Output the [X, Y] coordinate of the center of the cell containing the given text.  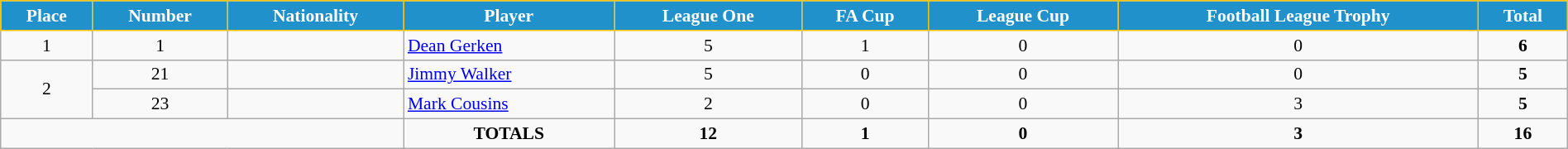
Jimmy Walker [509, 74]
12 [708, 134]
Dean Gerken [509, 46]
Football League Trophy [1298, 16]
6 [1523, 46]
FA Cup [865, 16]
Player [509, 16]
Place [46, 16]
Total [1523, 16]
Nationality [316, 16]
TOTALS [509, 134]
League Cup [1023, 16]
League One [708, 16]
16 [1523, 134]
23 [160, 104]
Mark Cousins [509, 104]
21 [160, 74]
Number [160, 16]
